Return (x, y) of the center of cell containing provided text 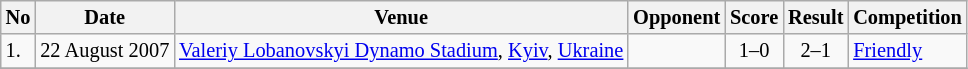
No (18, 17)
Valeriy Lobanovskyi Dynamo Stadium, Kyiv, Ukraine (401, 51)
Score (754, 17)
2–1 (816, 51)
Venue (401, 17)
1. (18, 51)
Competition (907, 17)
22 August 2007 (104, 51)
Opponent (676, 17)
Friendly (907, 51)
Result (816, 17)
1–0 (754, 51)
Date (104, 17)
